Output the (x, y) coordinate of the center of the cell containing the given text.  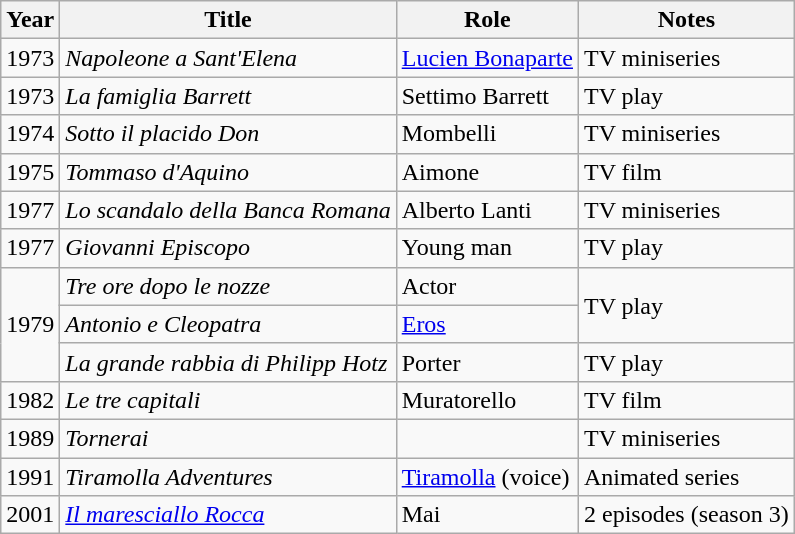
1975 (30, 172)
1989 (30, 438)
Eros (487, 324)
Title (228, 20)
Aimone (487, 172)
Il maresciallo Rocca (228, 515)
Notes (687, 20)
Tiramolla Adventures (228, 477)
Settimo Barrett (487, 96)
Antonio e Cleopatra (228, 324)
1991 (30, 477)
Year (30, 20)
Porter (487, 362)
1974 (30, 134)
Muratorello (487, 400)
Sotto il placido Don (228, 134)
La grande rabbia di Philipp Hotz (228, 362)
Lucien Bonaparte (487, 58)
2001 (30, 515)
Role (487, 20)
Giovanni Episcopo (228, 248)
Young man (487, 248)
Actor (487, 286)
Tiramolla (voice) (487, 477)
Le tre capitali (228, 400)
Mombelli (487, 134)
Alberto Lanti (487, 210)
La famiglia Barrett (228, 96)
2 episodes (season 3) (687, 515)
Tornerai (228, 438)
Animated series (687, 477)
Napoleone a Sant'Elena (228, 58)
1979 (30, 324)
Mai (487, 515)
Lo scandalo della Banca Romana (228, 210)
Tommaso d'Aquino (228, 172)
1982 (30, 400)
Tre ore dopo le nozze (228, 286)
